Scan for the cell matching the given text and deliver its [X, Y] coordinate at center. 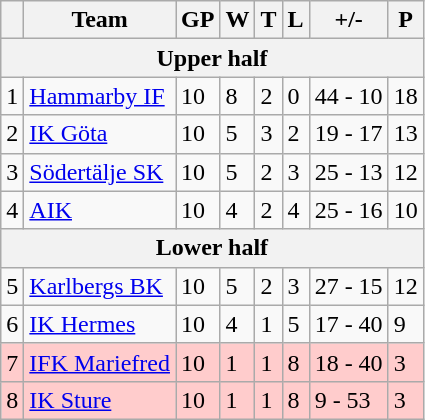
IFK Mariefred [100, 362]
6 [12, 324]
25 - 16 [348, 210]
9 - 53 [348, 400]
T [268, 20]
0 [296, 96]
25 - 13 [348, 172]
IK Sture [100, 400]
Karlbergs BK [100, 286]
19 - 17 [348, 134]
IK Göta [100, 134]
W [238, 20]
Team [100, 20]
P [406, 20]
+/- [348, 20]
27 - 15 [348, 286]
18 - 40 [348, 362]
AIK [100, 210]
17 - 40 [348, 324]
18 [406, 96]
13 [406, 134]
IK Hermes [100, 324]
44 - 10 [348, 96]
9 [406, 324]
L [296, 20]
Lower half [212, 248]
Upper half [212, 58]
7 [12, 362]
Hammarby IF [100, 96]
Södertälje SK [100, 172]
GP [198, 20]
